Scan for the cell matching the given text and deliver its (X, Y) coordinate at center. 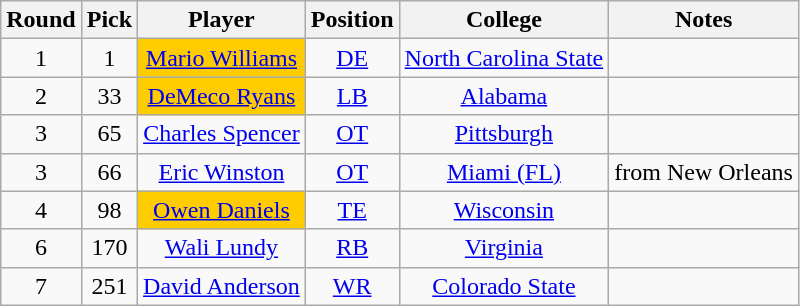
33 (109, 96)
Wali Lundy (222, 248)
66 (109, 172)
251 (109, 286)
Miami (FL) (504, 172)
Charles Spencer (222, 134)
DeMeco Ryans (222, 96)
Notes (704, 20)
DE (352, 58)
RB (352, 248)
4 (41, 210)
6 (41, 248)
Owen Daniels (222, 210)
College (504, 20)
Mario Williams (222, 58)
Player (222, 20)
7 (41, 286)
2 (41, 96)
Colorado State (504, 286)
LB (352, 96)
65 (109, 134)
170 (109, 248)
from New Orleans (704, 172)
North Carolina State (504, 58)
Round (41, 20)
Alabama (504, 96)
Position (352, 20)
TE (352, 210)
98 (109, 210)
Pittsburgh (504, 134)
Virginia (504, 248)
Pick (109, 20)
David Anderson (222, 286)
Eric Winston (222, 172)
WR (352, 286)
Wisconsin (504, 210)
